Locate the cell with the specified text and output its (X, Y) center coordinate. 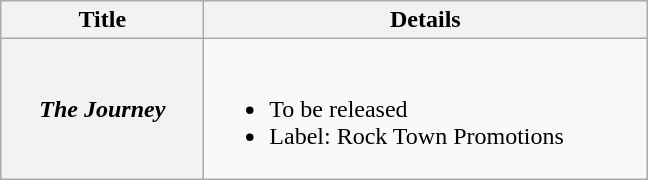
Details (426, 20)
Title (102, 20)
The Journey (102, 109)
To be releasedLabel: Rock Town Promotions (426, 109)
